Find where the given text appears and provide that cell's center as (x, y) coordinate. 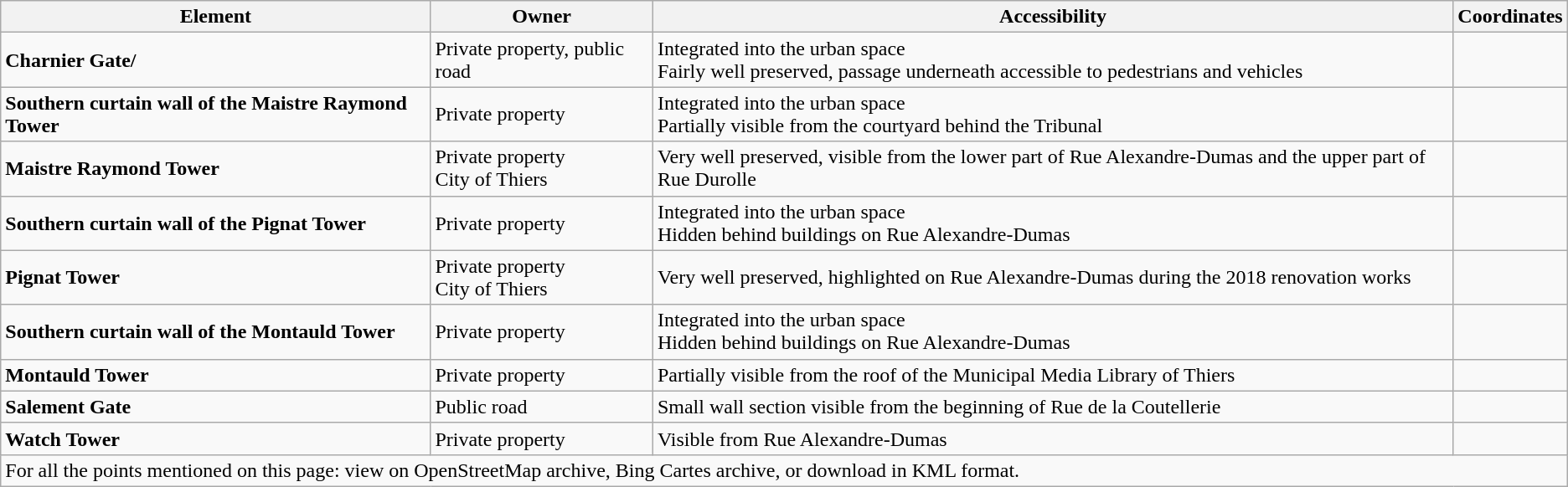
Southern curtain wall of the Pignat Tower (216, 223)
Integrated into the urban spaceFairly well preserved, passage underneath accessible to pedestrians and vehicles (1052, 60)
Visible from Rue Alexandre-Dumas (1052, 438)
Very well preserved, highlighted on Rue Alexandre-Dumas during the 2018 renovation works (1052, 278)
Private property, public road (541, 60)
Partially visible from the roof of the Municipal Media Library of Thiers (1052, 375)
Salement Gate (216, 407)
Montauld Tower (216, 375)
Southern curtain wall of the Montauld Tower (216, 331)
Accessibility (1052, 17)
Small wall section visible from the beginning of Rue de la Coutellerie (1052, 407)
Integrated into the urban spacePartially visible from the courtyard behind the Tribunal (1052, 114)
Maistre Raymond Tower (216, 169)
Charnier Gate/ (216, 60)
Southern curtain wall of the Maistre Raymond Tower (216, 114)
Owner (541, 17)
Coordinates (1510, 17)
Element (216, 17)
Watch Tower (216, 438)
Very well preserved, visible from the lower part of Rue Alexandre-Dumas and the upper part of Rue Durolle (1052, 169)
For all the points mentioned on this page: view on OpenStreetMap archive, Bing Cartes archive, or download in KML format. (784, 470)
Pignat Tower (216, 278)
Public road (541, 407)
